Pinpoint the cell where the given text exists, returning its (x, y) midpoint coordinate. 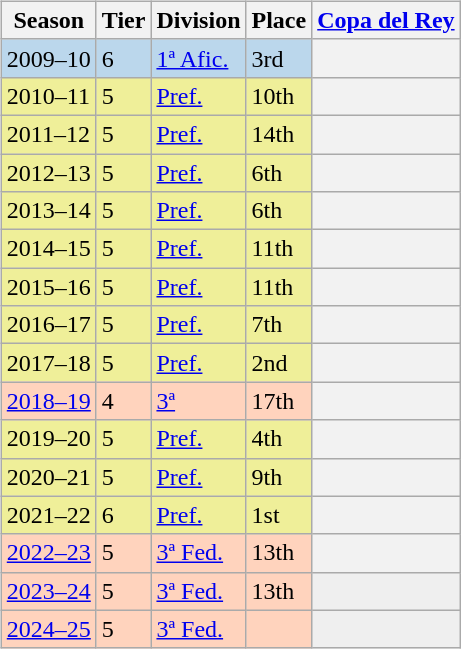
2016–17 (48, 325)
4th (279, 439)
10th (279, 96)
2023–24 (48, 591)
2010–11 (48, 96)
3ª (198, 401)
17th (279, 401)
Tier (124, 20)
14th (279, 134)
2024–25 (48, 629)
4 (124, 401)
7th (279, 325)
2020–21 (48, 477)
1ª Afic. (198, 58)
2021–22 (48, 515)
2022–23 (48, 553)
2018–19 (48, 401)
9th (279, 477)
1st (279, 515)
2013–14 (48, 211)
2011–12 (48, 134)
2009–10 (48, 58)
2019–20 (48, 439)
3rd (279, 58)
2nd (279, 363)
2014–15 (48, 249)
Place (279, 20)
Copa del Rey (386, 20)
2015–16 (48, 287)
Season (48, 20)
2017–18 (48, 363)
2012–13 (48, 173)
Division (198, 20)
